Provide the (X, Y) coordinate of the cell's center where the given text is located.  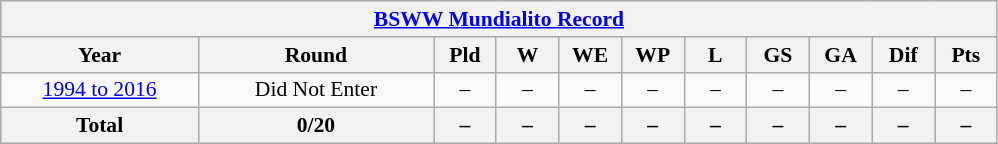
Pts (966, 55)
Did Not Enter (316, 90)
0/20 (316, 126)
GS (778, 55)
L (716, 55)
Round (316, 55)
WP (652, 55)
BSWW Mundialito Record (499, 19)
Dif (904, 55)
W (528, 55)
1994 to 2016 (100, 90)
Total (100, 126)
Year (100, 55)
Pld (466, 55)
GA (840, 55)
WE (590, 55)
